Return the [x, y] coordinate for the center point of the cell that contains the specified text.  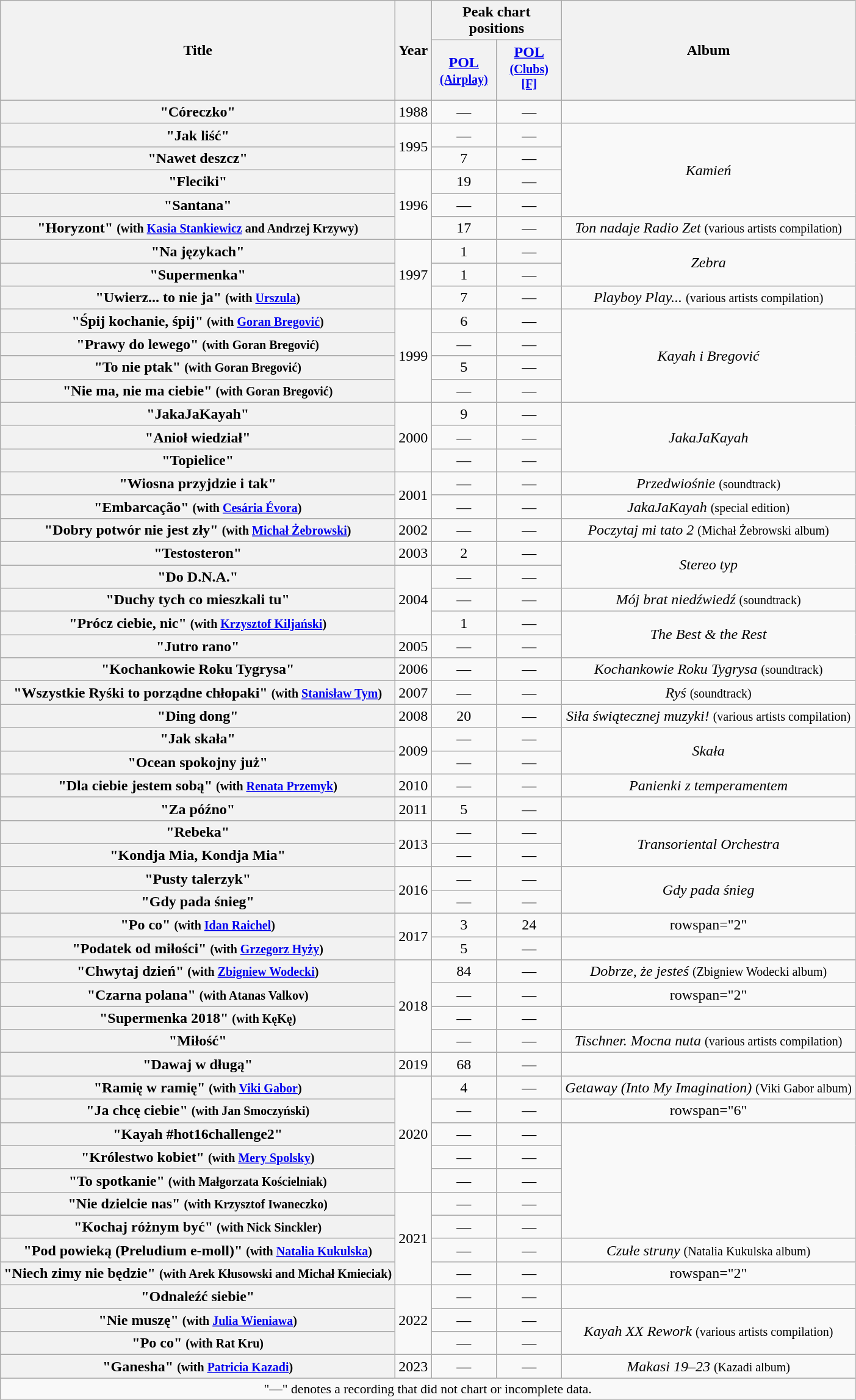
17 [464, 228]
"Chwytaj dzień" (with Zbigniew Wodecki) [198, 972]
"Czarna polana" (with Atanas Valkov) [198, 995]
"Pod powieką (Preludium e-moll)" (with Natalia Kukulska) [198, 1250]
JakaJaKayah [709, 437]
"Dobry potwór nie jest zły" (with Michał Żebrowski) [198, 530]
Przedwiośnie (soundtrack) [709, 483]
2007 [414, 693]
"Miłość" [198, 1041]
"Uwierz... to nie ja" (with Urszula) [198, 298]
"Śpij kochanie, śpij" (with Goran Bregović) [198, 321]
Makasi 19–23 (Kazadi album) [709, 1366]
Kayah XX Rework (various artists compilation) [709, 1332]
"Po co" (with Rat Kru) [198, 1343]
"Wiosna przyjdzie i tak" [198, 483]
Stereo typ [709, 565]
Title [198, 51]
Mój brat niedźwiedź (soundtrack) [709, 600]
"Jutro rano" [198, 646]
1999 [414, 356]
"Kochankowie Roku Tygrysa" [198, 669]
2005 [414, 646]
1988 [414, 112]
"Ganesha" (with Patricia Kazadi) [198, 1366]
2006 [414, 669]
4 [464, 1088]
2008 [414, 716]
Ton nadaje Radio Zet (various artists compilation) [709, 228]
"Jak liść" [198, 135]
"Podatek od miłości" (with Grzegorz Hyży) [198, 948]
2000 [414, 437]
"Topielice" [198, 460]
9 [464, 414]
2023 [414, 1366]
"Kondja Mia, Kondja Mia" [198, 855]
2 [464, 554]
"Supermenka 2018" (with KęKę) [198, 1018]
2021 [414, 1238]
"Anioł wiedział" [198, 437]
"Dla ciebie jestem sobą" (with Renata Przemyk) [198, 785]
Kamień [709, 170]
"Testosteron" [198, 554]
6 [464, 321]
"Supermenka" [198, 275]
"JakaJaKayah" [198, 414]
2002 [414, 530]
rowspan="6" [709, 1111]
"Nie muszę" (with Julia Wieniawa) [198, 1320]
2001 [414, 495]
"Prócz ciebie, nic" (with Krzysztof Kiljański) [198, 623]
"Po co" (with Idan Raichel) [198, 925]
"Nawet deszcz" [198, 158]
"Santana" [198, 205]
Siła świątecznej muzyki! (various artists compilation) [709, 716]
2022 [414, 1320]
Panienki z temperamentem [709, 785]
2020 [414, 1134]
Transoriental Orchestra [709, 843]
"—" denotes a recording that did not chart or incomplete data. [428, 1389]
"Ocean spokojny już" [198, 762]
"Niech zimy nie będzie" (with Arek Kłusowski and Michał Kmieciak) [198, 1273]
Poczytaj mi tato 2 (Michał Żebrowski album) [709, 530]
2016 [414, 890]
The Best & the Rest [709, 635]
1997 [414, 275]
"Rebeka" [198, 832]
"Ramię w ramię" (with Viki Gabor) [198, 1088]
"To nie ptak" (with Goran Bregović) [198, 367]
"Ding dong" [198, 716]
"Prawy do lewego" (with Goran Bregović) [198, 344]
"Za późno" [198, 809]
Gdy pada śnieg [709, 890]
20 [464, 716]
"Dawaj w długą" [198, 1064]
"Wszystkie Ryśki to porządne chłopaki" (with Stanisław Tym) [198, 693]
JakaJaKayah (special edition) [709, 507]
"Kayah #hot16challenge2" [198, 1134]
"Gdy pada śnieg" [198, 901]
Tischner. Mocna nuta (various artists compilation) [709, 1041]
POL(Airplay) [464, 71]
2011 [414, 809]
19 [464, 182]
"Nie dzielcie nas" (with Krzysztof Iwaneczko) [198, 1203]
Skała [709, 751]
Playboy Play... (various artists compilation) [709, 298]
2019 [414, 1064]
2009 [414, 751]
"Na językach" [198, 251]
Czułe struny (Natalia Kukulska album) [709, 1250]
1995 [414, 146]
68 [464, 1064]
84 [464, 972]
2010 [414, 785]
Dobrze, że jesteś (Zbigniew Wodecki album) [709, 972]
"Kochaj różnym być" (with Nick Sinckler) [198, 1227]
2017 [414, 937]
3 [464, 925]
Zebra [709, 263]
"To spotkanie" (with Małgorzata Kościelniak) [198, 1180]
Peak chart positions [497, 21]
Kochankowie Roku Tygrysa (soundtrack) [709, 669]
Kayah i Bregović [709, 356]
"Duchy tych co mieszkali tu" [198, 600]
Year [414, 51]
"Odnaleźć siebie" [198, 1297]
2013 [414, 843]
2018 [414, 1006]
"Fleciki" [198, 182]
24 [530, 925]
2004 [414, 600]
"Pusty talerzyk" [198, 878]
"Córeczko" [198, 112]
POL(Clubs)[F] [530, 71]
"Nie ma, nie ma ciebie" (with Goran Bregović) [198, 391]
"Królestwo kobiet" (with Mery Spolsky) [198, 1157]
1996 [414, 205]
2003 [414, 554]
Ryś (soundtrack) [709, 693]
Getaway (Into My Imagination) (Viki Gabor album) [709, 1088]
"Ja chcę ciebie" (with Jan Smoczyński) [198, 1111]
"Embarcação" (with Cesária Évora) [198, 507]
"Jak skała" [198, 739]
"Do D.N.A." [198, 577]
Album [709, 51]
"Horyzont" (with Kasia Stankiewicz and Andrzej Krzywy) [198, 228]
